Determine the [X, Y] coordinate at the center of the cell enclosing the given text.  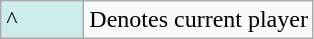
^ [42, 20]
Denotes current player [199, 20]
